Search for the cell housing the specified text and yield its (x, y) center coordinate. 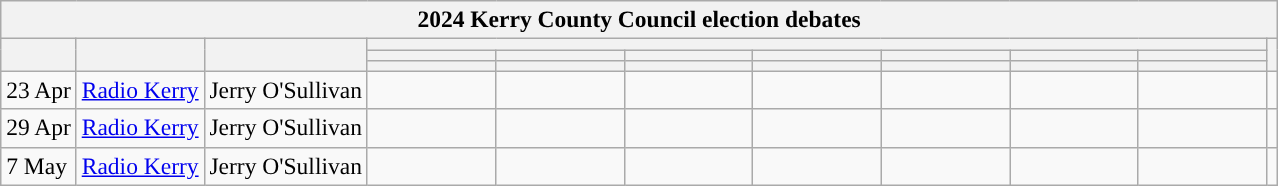
2024 Kerry County Council election debates (640, 19)
29 Apr (39, 128)
7 May (39, 166)
23 Apr (39, 90)
